Return (x, y) of the center of cell containing provided text 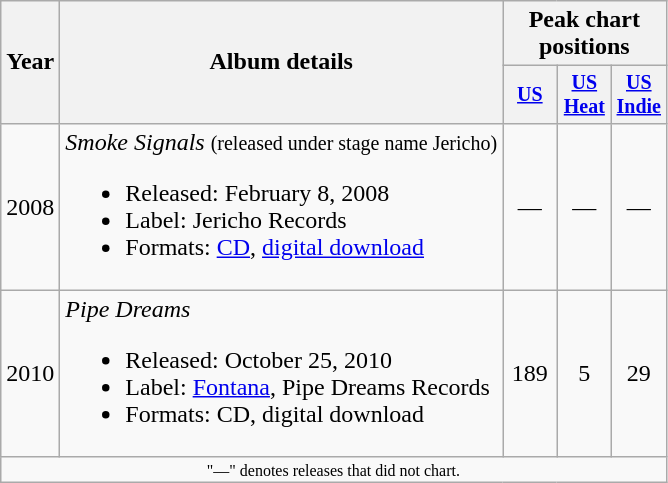
Smoke Signals (released under stage name Jericho)Released: February 8, 2008Label: Jericho RecordsFormats: CD, digital download (282, 206)
189 (530, 374)
5 (584, 374)
"—" denotes releases that did not chart. (334, 469)
Peak chart positions (584, 34)
Year (30, 62)
US Indie (639, 94)
Album details (282, 62)
Pipe DreamsReleased: October 25, 2010Label: Fontana, Pipe Dreams RecordsFormats: CD, digital download (282, 374)
US Heat (584, 94)
29 (639, 374)
2010 (30, 374)
2008 (30, 206)
US (530, 94)
